Search for the cell housing the specified text and yield its [X, Y] center coordinate. 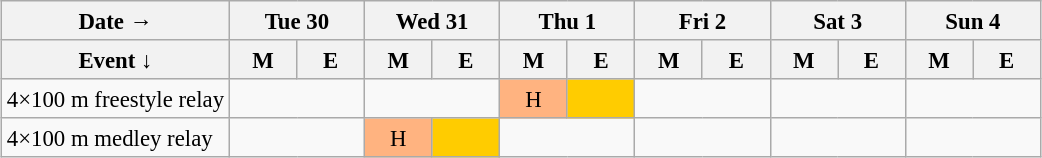
Thu 1 [568, 20]
Fri 2 [702, 20]
Tue 30 [296, 20]
Sat 3 [838, 20]
4×100 m medley relay [116, 138]
Event ↓ [116, 60]
4×100 m freestyle relay [116, 98]
Wed 31 [432, 20]
Sun 4 [972, 20]
Date → [116, 20]
